Find where the given text appears and provide that cell's center as [X, Y] coordinate. 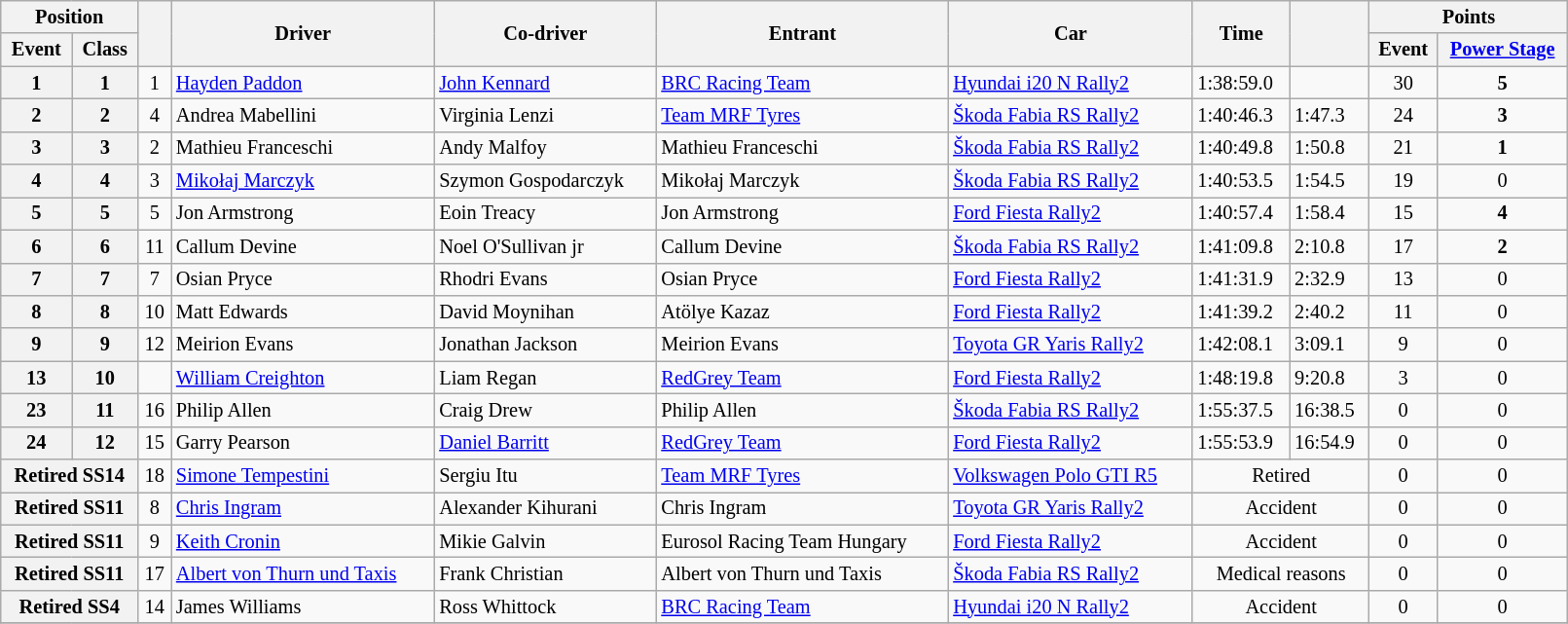
Power Stage [1503, 50]
Garry Pearson [303, 443]
Matt Edwards [303, 312]
1:54.5 [1330, 181]
1:47.3 [1330, 115]
James Williams [303, 606]
2:32.9 [1330, 279]
Position [70, 17]
Driver [303, 33]
30 [1404, 83]
1:55:37.5 [1241, 410]
14 [155, 606]
Mikie Galvin [545, 541]
1:55:53.9 [1241, 443]
23 [37, 410]
1:38:59.0 [1241, 83]
2:40.2 [1330, 312]
Points [1469, 17]
3:09.1 [1330, 345]
Time [1241, 33]
1:58.4 [1330, 213]
Alexander Kihurani [545, 508]
Retired SS14 [70, 476]
Noel O'Sullivan jr [545, 246]
Hayden Paddon [303, 83]
Frank Christian [545, 573]
Andy Malfoy [545, 148]
1:42:08.1 [1241, 345]
David Moynihan [545, 312]
Liam Regan [545, 378]
Craig Drew [545, 410]
Retired SS4 [70, 606]
21 [1404, 148]
Virginia Lenzi [545, 115]
1:41:09.8 [1241, 246]
1:48:19.8 [1241, 378]
Andrea Mabellini [303, 115]
Rhodri Evans [545, 279]
Szymon Gospodarczyk [545, 181]
19 [1404, 181]
Medical reasons [1281, 573]
18 [155, 476]
Jonathan Jackson [545, 345]
Car [1071, 33]
Keith Cronin [303, 541]
1:40:49.8 [1241, 148]
1:40:46.3 [1241, 115]
Atölye Kazaz [802, 312]
16 [155, 410]
Eoin Treacy [545, 213]
1:40:53.5 [1241, 181]
Simone Tempestini [303, 476]
16:54.9 [1330, 443]
Daniel Barritt [545, 443]
Volkswagen Polo GTI R5 [1071, 476]
1:50.8 [1330, 148]
Ross Whittock [545, 606]
2:10.8 [1330, 246]
Eurosol Racing Team Hungary [802, 541]
Sergiu Itu [545, 476]
1:41:31.9 [1241, 279]
John Kennard [545, 83]
16:38.5 [1330, 410]
Co-driver [545, 33]
1:41:39.2 [1241, 312]
Entrant [802, 33]
William Creighton [303, 378]
Class [105, 50]
Retired [1281, 476]
9:20.8 [1330, 378]
1:40:57.4 [1241, 213]
